Identify which cell holds the provided text, then report its (x, y) central coordinate. 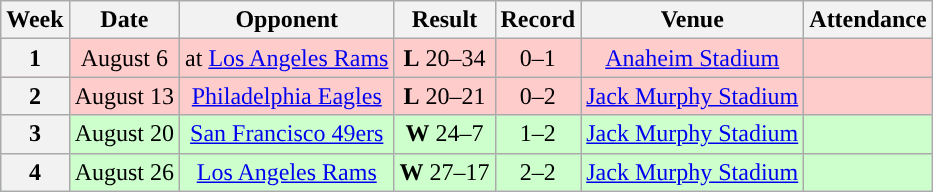
Philadelphia Eagles (287, 96)
2–2 (538, 172)
0–2 (538, 96)
3 (35, 134)
L 20–34 (444, 58)
0–1 (538, 58)
Result (444, 20)
August 20 (124, 134)
1–2 (538, 134)
4 (35, 172)
at Los Angeles Rams (287, 58)
1 (35, 58)
August 26 (124, 172)
W 27–17 (444, 172)
Opponent (287, 20)
L 20–21 (444, 96)
San Francisco 49ers (287, 134)
Venue (692, 20)
Attendance (868, 20)
Los Angeles Rams (287, 172)
W 24–7 (444, 134)
Anaheim Stadium (692, 58)
2 (35, 96)
Date (124, 20)
Record (538, 20)
August 13 (124, 96)
Week (35, 20)
August 6 (124, 58)
